Determine the [x, y] coordinate at the center of the cell enclosing the given text.  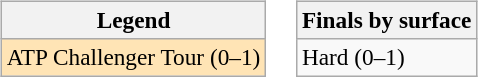
Hard (0–1) [387, 57]
ATP Challenger Tour (0–1) [133, 57]
Finals by surface [387, 20]
Legend [133, 20]
